Return (X, Y) of the center of cell containing provided text 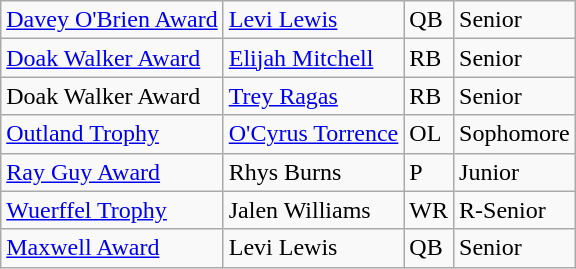
Jalen Williams (314, 210)
Outland Trophy (112, 134)
Trey Ragas (314, 96)
Junior (515, 172)
OL (429, 134)
Wuerffel Trophy (112, 210)
Ray Guy Award (112, 172)
Davey O'Brien Award (112, 20)
R-Senior (515, 210)
O'Cyrus Torrence (314, 134)
Sophomore (515, 134)
Elijah Mitchell (314, 58)
WR (429, 210)
Maxwell Award (112, 248)
P (429, 172)
Rhys Burns (314, 172)
